For the text-containing cell, return its midpoint in (X, Y) coordinate format. 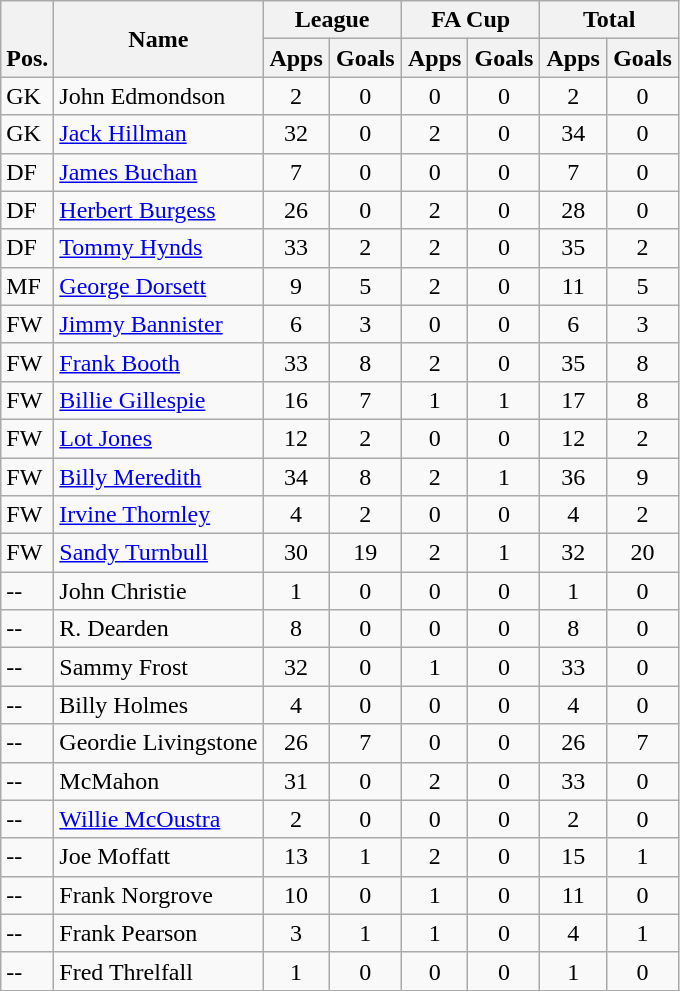
16 (296, 400)
Sandy Turnbull (158, 553)
Joe Moffatt (158, 857)
MF (28, 286)
Frank Norgrove (158, 895)
Total (610, 20)
Jimmy Bannister (158, 324)
R. Dearden (158, 629)
Billy Meredith (158, 477)
John Edmondson (158, 96)
Frank Pearson (158, 933)
John Christie (158, 591)
Jack Hillman (158, 134)
31 (296, 781)
McMahon (158, 781)
Frank Booth (158, 362)
19 (365, 553)
Name (158, 39)
League (332, 20)
Irvine Thornley (158, 515)
Geordie Livingstone (158, 743)
Sammy Frost (158, 667)
36 (574, 477)
James Buchan (158, 172)
30 (296, 553)
Tommy Hynds (158, 248)
Fred Threlfall (158, 971)
20 (642, 553)
Lot Jones (158, 438)
28 (574, 210)
17 (574, 400)
George Dorsett (158, 286)
Pos. (28, 39)
FA Cup (470, 20)
Billie Gillespie (158, 400)
Willie McOustra (158, 819)
10 (296, 895)
13 (296, 857)
Billy Holmes (158, 705)
15 (574, 857)
Herbert Burgess (158, 210)
